Provide the [x, y] coordinate of the cell's center where the given text is located.  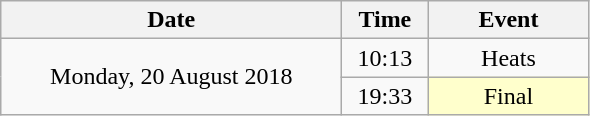
Event [508, 20]
Final [508, 96]
Monday, 20 August 2018 [172, 77]
Time [385, 20]
Date [172, 20]
10:13 [385, 58]
19:33 [385, 96]
Heats [508, 58]
